Extract the (X, Y) coordinate from the center of the cell holding the provided text.  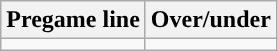
Pregame line (74, 20)
Over/under (210, 20)
